Determine the [x, y] coordinate at the center of the cell enclosing the given text.  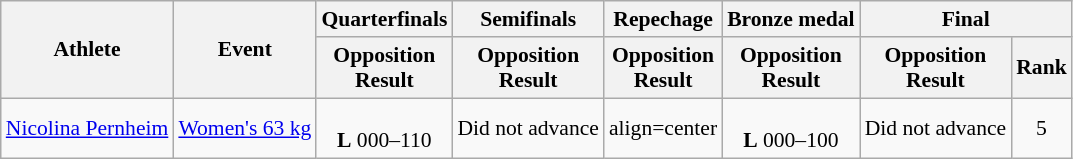
Women's 63 kg [244, 128]
Event [244, 50]
Athlete [88, 50]
L 000–100 [790, 128]
Rank [1042, 68]
align=center [663, 128]
Semifinals [528, 19]
Nicolina Pernheim [88, 128]
5 [1042, 128]
L 000–110 [384, 128]
Bronze medal [790, 19]
Final [966, 19]
Repechage [663, 19]
Quarterfinals [384, 19]
